Pinpoint the cell where the given text exists, returning its [X, Y] midpoint coordinate. 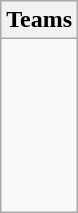
Teams [40, 20]
